Locate the cell with the specified text and output its [X, Y] center coordinate. 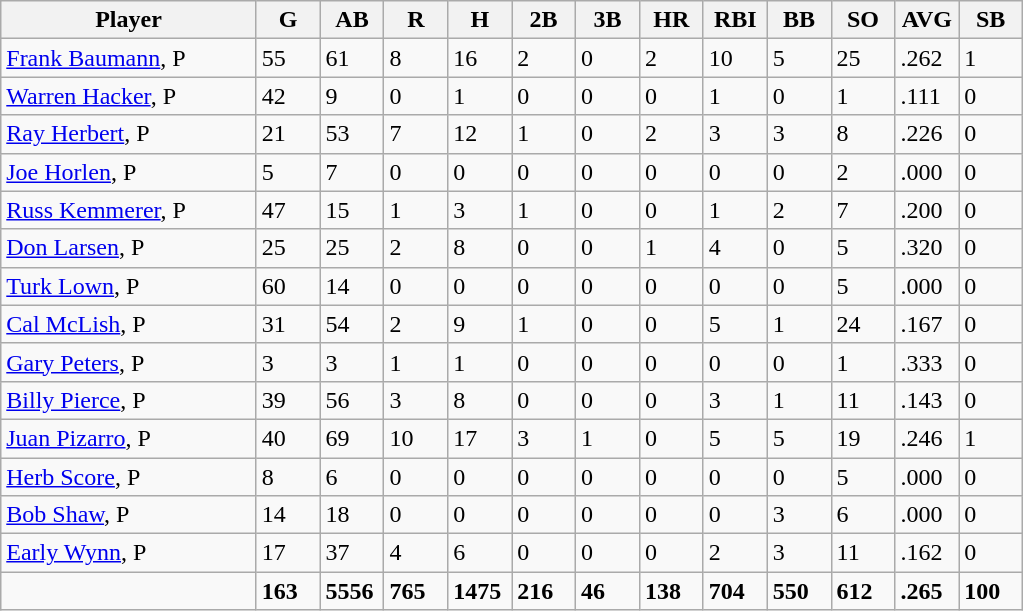
46 [608, 591]
550 [799, 591]
Juan Pizarro, P [128, 438]
40 [288, 438]
HR [671, 20]
61 [352, 58]
.143 [927, 400]
3B [608, 20]
138 [671, 591]
60 [288, 286]
216 [544, 591]
Joe Horlen, P [128, 172]
16 [480, 58]
.262 [927, 58]
SO [863, 20]
Gary Peters, P [128, 362]
R [416, 20]
Frank Baumann, P [128, 58]
.265 [927, 591]
55 [288, 58]
31 [288, 324]
37 [352, 553]
42 [288, 96]
704 [735, 591]
Cal McLish, P [128, 324]
21 [288, 134]
.200 [927, 210]
39 [288, 400]
Herb Score, P [128, 477]
53 [352, 134]
Player [128, 20]
SB [991, 20]
19 [863, 438]
Bob Shaw, P [128, 515]
5556 [352, 591]
Turk Lown, P [128, 286]
.333 [927, 362]
47 [288, 210]
.162 [927, 553]
Early Wynn, P [128, 553]
Russ Kemmerer, P [128, 210]
2B [544, 20]
.246 [927, 438]
12 [480, 134]
612 [863, 591]
BB [799, 20]
56 [352, 400]
54 [352, 324]
18 [352, 515]
.111 [927, 96]
.167 [927, 324]
24 [863, 324]
765 [416, 591]
69 [352, 438]
RBI [735, 20]
AB [352, 20]
Don Larsen, P [128, 248]
Ray Herbert, P [128, 134]
1475 [480, 591]
AVG [927, 20]
.320 [927, 248]
163 [288, 591]
Warren Hacker, P [128, 96]
15 [352, 210]
G [288, 20]
Billy Pierce, P [128, 400]
100 [991, 591]
.226 [927, 134]
H [480, 20]
